Return [X, Y] of the center of cell containing provided text 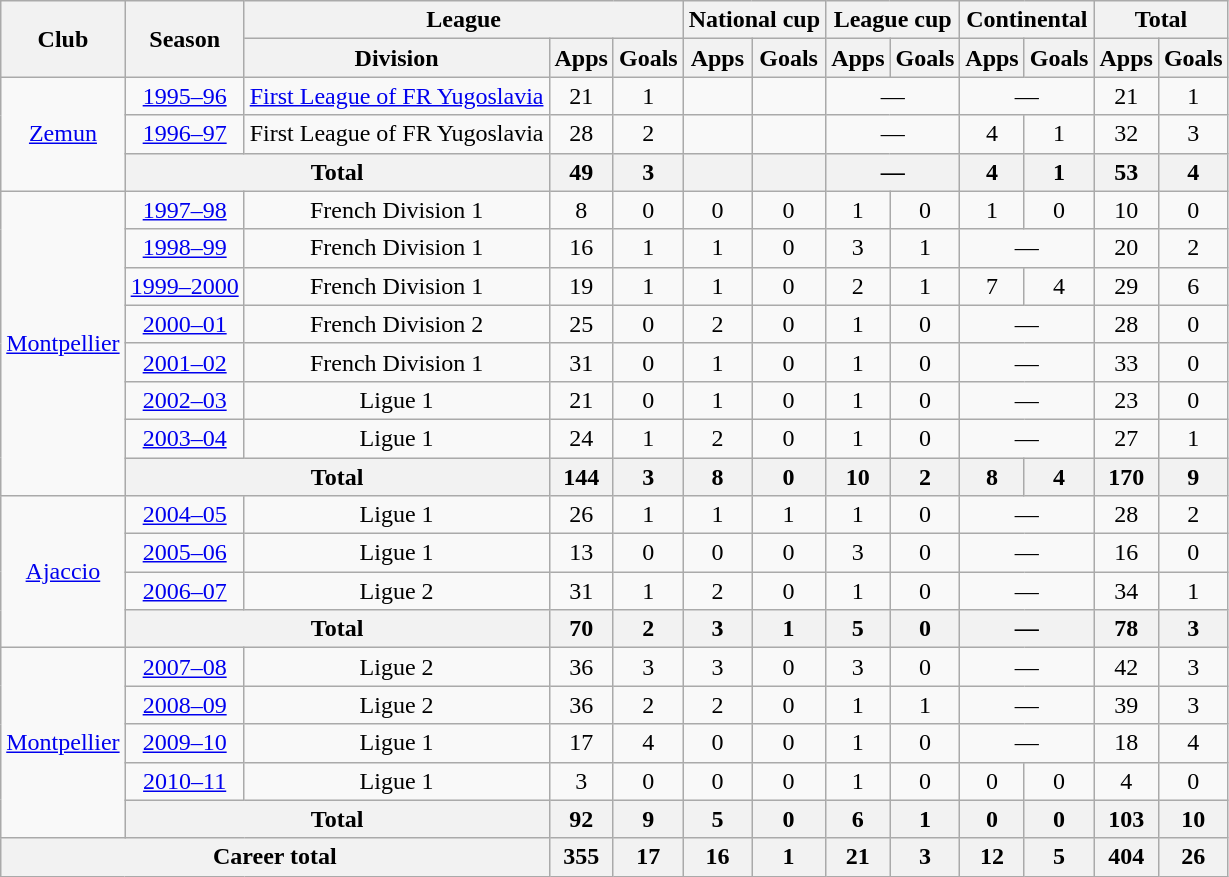
1998–99 [184, 248]
2007–08 [184, 667]
144 [581, 477]
National cup [754, 20]
Career total [275, 857]
1996–97 [184, 134]
29 [1126, 286]
170 [1126, 477]
Division [396, 58]
34 [1126, 591]
49 [581, 172]
French Division 2 [396, 324]
27 [1126, 438]
2005–06 [184, 553]
1995–96 [184, 96]
Club [63, 39]
2006–07 [184, 591]
53 [1126, 172]
355 [581, 857]
103 [1126, 819]
League [464, 20]
Continental [1027, 20]
Season [184, 39]
1997–98 [184, 210]
Ajaccio [63, 572]
18 [1126, 743]
39 [1126, 705]
1999–2000 [184, 286]
20 [1126, 248]
2000–01 [184, 324]
2001–02 [184, 362]
70 [581, 629]
12 [992, 857]
32 [1126, 134]
92 [581, 819]
24 [581, 438]
2004–05 [184, 515]
2003–04 [184, 438]
25 [581, 324]
23 [1126, 400]
2009–10 [184, 743]
2008–09 [184, 705]
33 [1126, 362]
2002–03 [184, 400]
19 [581, 286]
78 [1126, 629]
13 [581, 553]
42 [1126, 667]
2010–11 [184, 781]
404 [1126, 857]
League cup [893, 20]
7 [992, 286]
Zemun [63, 134]
